For the text-containing cell, return its midpoint in [x, y] coordinate format. 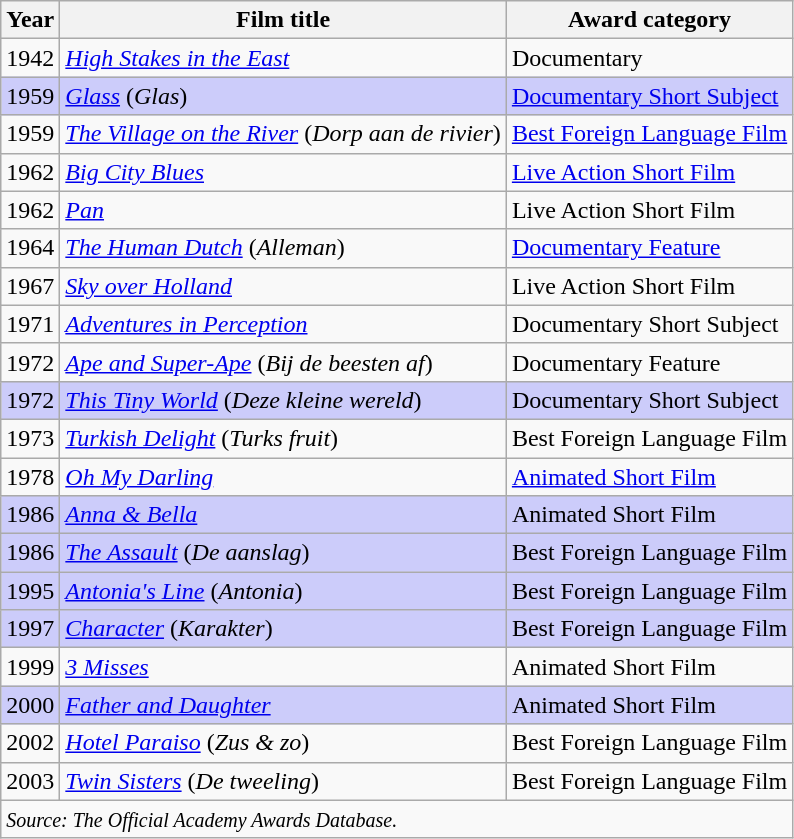
Pan [284, 210]
Father and Daughter [284, 705]
Character (Karakter) [284, 629]
Anna & Bella [284, 515]
2003 [30, 781]
Year [30, 20]
1999 [30, 667]
Glass (Glas) [284, 96]
Source: The Official Academy Awards Database. [397, 819]
The Village on the River (Dorp aan de rivier) [284, 134]
2000 [30, 705]
Documentary [649, 58]
This Tiny World (Deze kleine wereld) [284, 400]
Antonia's Line (Antonia) [284, 591]
Oh My Darling [284, 477]
The Human Dutch (Alleman) [284, 248]
1995 [30, 591]
Twin Sisters (De tweeling) [284, 781]
1973 [30, 438]
1942 [30, 58]
2002 [30, 743]
1978 [30, 477]
Hotel Paraiso (Zus & zo) [284, 743]
Award category [649, 20]
The Assault (De aanslag) [284, 553]
Turkish Delight (Turks fruit) [284, 438]
3 Misses [284, 667]
High Stakes in the East [284, 58]
1967 [30, 286]
Film title [284, 20]
1971 [30, 324]
Big City Blues [284, 172]
Adventures in Perception [284, 324]
Sky over Holland [284, 286]
1964 [30, 248]
Ape and Super-Ape (Bij de beesten af) [284, 362]
1997 [30, 629]
